Return the [X, Y] coordinate for the center point of the cell that contains the specified text.  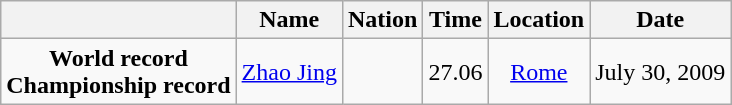
Zhao Jing [289, 72]
27.06 [456, 72]
Name [289, 20]
World record Championship record [118, 72]
Rome [539, 72]
July 30, 2009 [660, 72]
Nation [382, 20]
Date [660, 20]
Location [539, 20]
Time [456, 20]
